From the cell containing the given text, extract its center point as [x, y] coordinate. 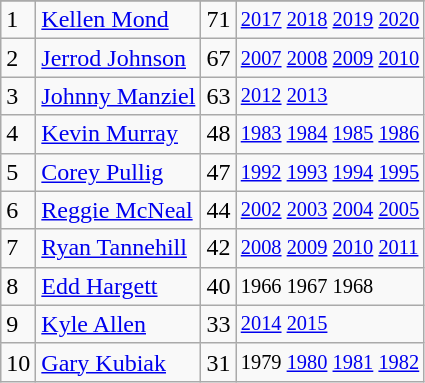
48 [218, 134]
Corey Pullig [118, 172]
Kyle Allen [118, 324]
7 [18, 248]
2014 2015 [330, 324]
Reggie McNeal [118, 210]
8 [18, 286]
33 [218, 324]
2008 2009 2010 2011 [330, 248]
71 [218, 20]
6 [18, 210]
Gary Kubiak [118, 362]
42 [218, 248]
44 [218, 210]
2017 2018 2019 2020 [330, 20]
9 [18, 324]
2007 2008 2009 2010 [330, 58]
2 [18, 58]
47 [218, 172]
1 [18, 20]
Edd Hargett [118, 286]
63 [218, 96]
31 [218, 362]
4 [18, 134]
67 [218, 58]
1992 1993 1994 1995 [330, 172]
2012 2013 [330, 96]
10 [18, 362]
3 [18, 96]
Jerrod Johnson [118, 58]
40 [218, 286]
Kevin Murray [118, 134]
Johnny Manziel [118, 96]
1983 1984 1985 1986 [330, 134]
1966 1967 1968 [330, 286]
1979 1980 1981 1982 [330, 362]
2002 2003 2004 2005 [330, 210]
5 [18, 172]
Ryan Tannehill [118, 248]
Kellen Mond [118, 20]
